For the text-containing cell, return its midpoint in [x, y] coordinate format. 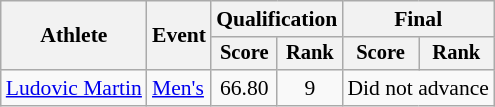
Ludovic Martin [74, 88]
Final [418, 19]
Qualification [276, 19]
66.80 [244, 88]
Men's [179, 88]
Event [179, 36]
9 [310, 88]
Did not advance [418, 88]
Athlete [74, 36]
